Provide the (X, Y) coordinate of the cell's center where the given text is located.  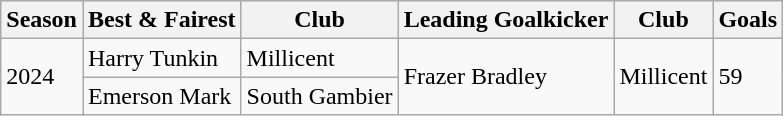
Emerson Mark (162, 96)
Season (42, 20)
Leading Goalkicker (506, 20)
2024 (42, 77)
Best & Fairest (162, 20)
South Gambier (320, 96)
Frazer Bradley (506, 77)
Harry Tunkin (162, 58)
59 (748, 77)
Goals (748, 20)
